Locate the cell with the specified text and output its [x, y] center coordinate. 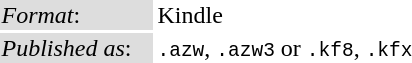
Format: [76, 15]
Published as: [76, 48]
